Provide the (x, y) coordinate of the cell's center where the given text is located.  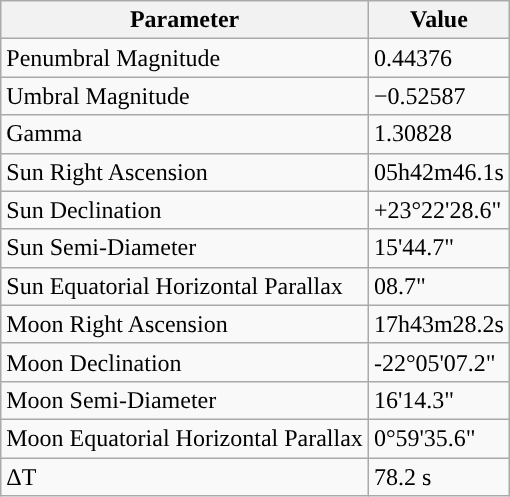
Gamma (185, 134)
−0.52587 (438, 96)
Moon Semi-Diameter (185, 400)
78.2 s (438, 477)
17h43m28.2s (438, 324)
05h42m46.1s (438, 172)
08.7" (438, 286)
ΔT (185, 477)
Sun Declination (185, 210)
Sun Semi-Diameter (185, 248)
16'14.3" (438, 400)
1.30828 (438, 134)
Sun Right Ascension (185, 172)
15'44.7" (438, 248)
0°59'35.6" (438, 438)
Value (438, 20)
Penumbral Magnitude (185, 58)
Parameter (185, 20)
Moon Right Ascension (185, 324)
Moon Equatorial Horizontal Parallax (185, 438)
Moon Declination (185, 362)
+23°22'28.6" (438, 210)
Umbral Magnitude (185, 96)
0.44376 (438, 58)
Sun Equatorial Horizontal Parallax (185, 286)
-22°05'07.2" (438, 362)
